Scan for the cell matching the given text and deliver its (x, y) coordinate at center. 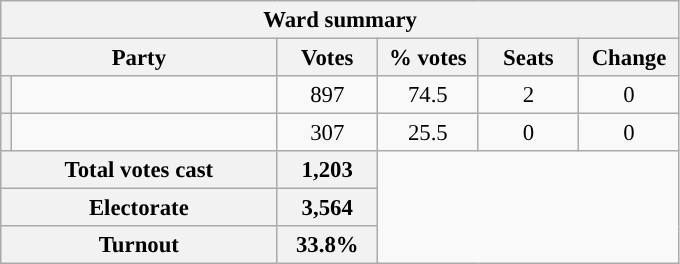
Ward summary (340, 20)
Seats (528, 58)
Change (630, 58)
2 (528, 95)
Electorate (139, 208)
Total votes cast (139, 170)
Votes (328, 58)
897 (328, 95)
307 (328, 133)
Turnout (139, 245)
1,203 (328, 170)
33.8% (328, 245)
25.5 (428, 133)
% votes (428, 58)
Party (139, 58)
3,564 (328, 208)
74.5 (428, 95)
